For the text-containing cell, return its midpoint in [x, y] coordinate format. 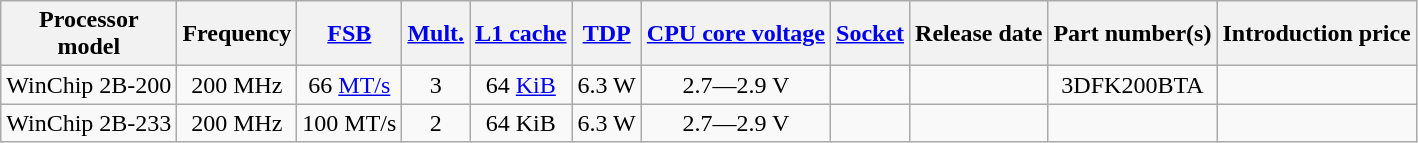
WinChip 2B-200 [89, 85]
TDP [606, 34]
3 [436, 85]
Mult. [436, 34]
CPU core voltage [736, 34]
100 MT/s [350, 123]
FSB [350, 34]
Processormodel [89, 34]
3DFK200BTA [1132, 85]
Release date [979, 34]
L1 cache [521, 34]
2 [436, 123]
Part number(s) [1132, 34]
Socket [870, 34]
Frequency [237, 34]
Introduction price [1316, 34]
WinChip 2B-233 [89, 123]
66 MT/s [350, 85]
